Return the (x, y) coordinate for the center point of the cell that contains the specified text.  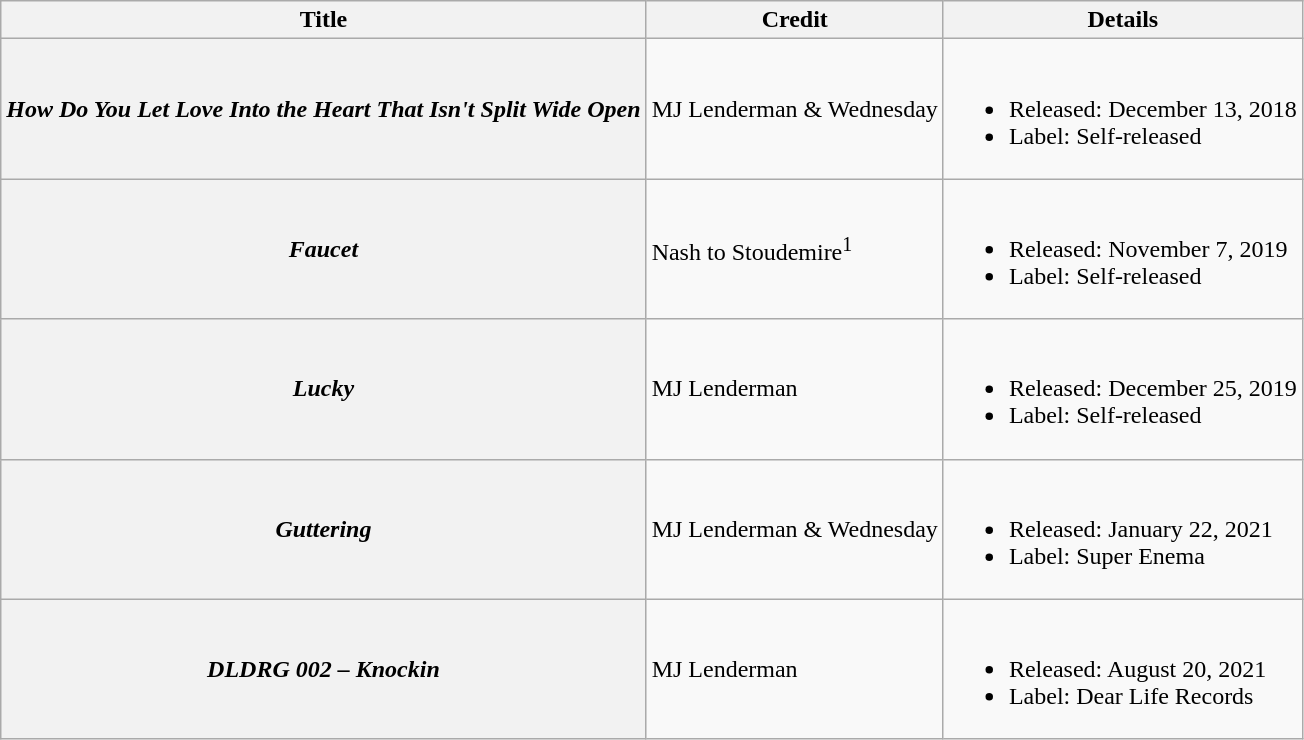
Released: December 25, 2019Label: Self-released (1122, 389)
Faucet (324, 249)
Title (324, 20)
Credit (794, 20)
Released: August 20, 2021Label: Dear Life Records (1122, 669)
Guttering (324, 529)
Released: December 13, 2018Label: Self-released (1122, 109)
How Do You Let Love Into the Heart That Isn't Split Wide Open (324, 109)
Nash to Stoudemire1 (794, 249)
Released: November 7, 2019Label: Self-released (1122, 249)
DLDRG 002 – Knockin (324, 669)
Lucky (324, 389)
Details (1122, 20)
Released: January 22, 2021Label: Super Enema (1122, 529)
